Capture the cell that displays the provided text and extract its (X, Y) central coordinate. 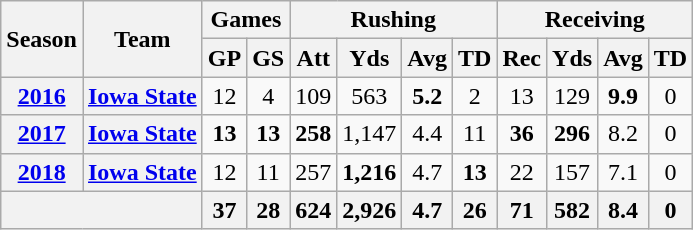
GS (268, 58)
8.2 (624, 134)
8.4 (624, 210)
Games (246, 20)
2,926 (370, 210)
624 (314, 210)
36 (522, 134)
Receiving (595, 20)
582 (572, 210)
4.4 (428, 134)
Rushing (394, 20)
GP (224, 58)
4 (268, 96)
71 (522, 210)
9.9 (624, 96)
28 (268, 210)
22 (522, 172)
Team (142, 39)
296 (572, 134)
157 (572, 172)
257 (314, 172)
2017 (42, 134)
Season (42, 39)
Rec (522, 58)
2 (474, 96)
1,216 (370, 172)
37 (224, 210)
129 (572, 96)
26 (474, 210)
258 (314, 134)
2016 (42, 96)
5.2 (428, 96)
563 (370, 96)
Att (314, 58)
2018 (42, 172)
1,147 (370, 134)
109 (314, 96)
7.1 (624, 172)
